Pinpoint the cell where the given text exists, returning its [X, Y] midpoint coordinate. 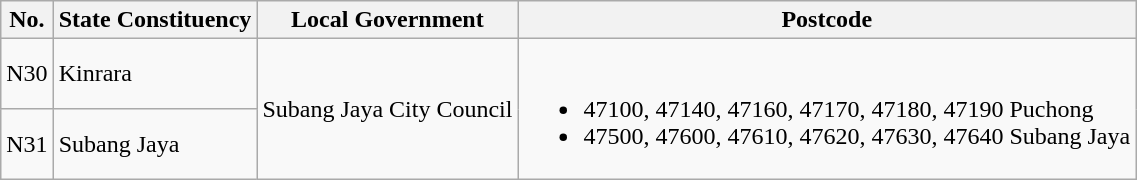
Subang Jaya [155, 144]
State Constituency [155, 20]
N31 [27, 144]
No. [27, 20]
Kinrara [155, 74]
Postcode [827, 20]
N30 [27, 74]
Subang Jaya City Council [388, 109]
47100, 47140, 47160, 47170, 47180, 47190 Puchong47500, 47600, 47610, 47620, 47630, 47640 Subang Jaya [827, 109]
Local Government [388, 20]
